Output the (x, y) coordinate of the center of the cell containing the given text.  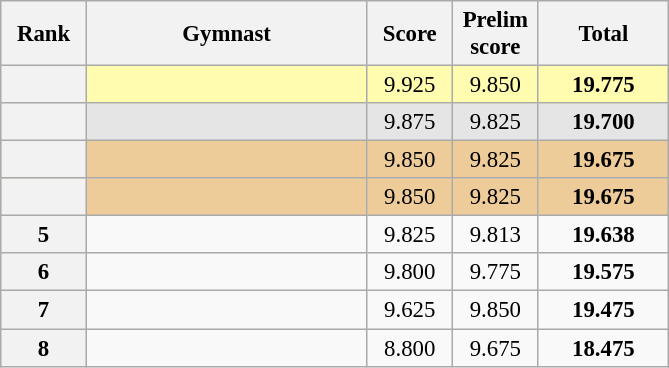
7 (44, 310)
9.813 (496, 235)
Score (410, 34)
Prelim score (496, 34)
18.475 (604, 348)
9.675 (496, 348)
9.775 (496, 273)
Gymnast (226, 34)
19.575 (604, 273)
8 (44, 348)
Total (604, 34)
19.700 (604, 122)
5 (44, 235)
9.625 (410, 310)
9.875 (410, 122)
19.638 (604, 235)
6 (44, 273)
8.800 (410, 348)
9.800 (410, 273)
19.775 (604, 85)
9.925 (410, 85)
Rank (44, 34)
19.475 (604, 310)
